Search for the cell housing the specified text and yield its (X, Y) center coordinate. 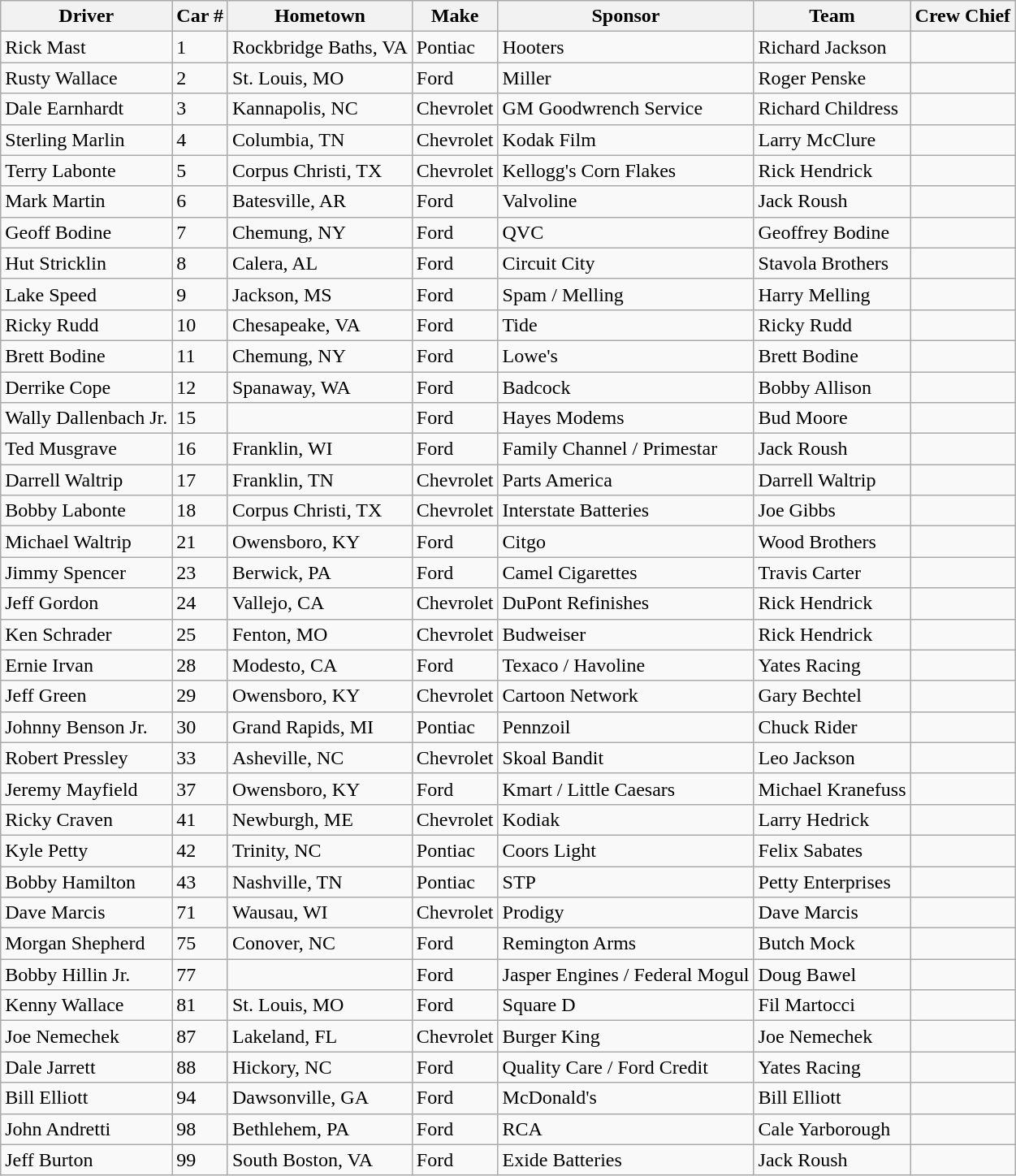
Robert Pressley (86, 758)
Cartoon Network (625, 696)
Kodak Film (625, 140)
Jimmy Spencer (86, 573)
7 (200, 232)
Cale Yarborough (832, 1129)
41 (200, 819)
Bobby Hamilton (86, 881)
Miller (625, 78)
Asheville, NC (320, 758)
11 (200, 356)
Pennzoil (625, 727)
Burger King (625, 1036)
Kmart / Little Caesars (625, 789)
McDonald's (625, 1098)
18 (200, 511)
Nashville, TN (320, 881)
Fil Martocci (832, 1005)
Joe Gibbs (832, 511)
Jackson, MS (320, 294)
81 (200, 1005)
Coors Light (625, 850)
94 (200, 1098)
16 (200, 449)
Modesto, CA (320, 665)
Jeremy Mayfield (86, 789)
98 (200, 1129)
Spanaway, WA (320, 387)
Budweiser (625, 634)
Kellogg's Corn Flakes (625, 171)
Camel Cigarettes (625, 573)
Newburgh, ME (320, 819)
Quality Care / Ford Credit (625, 1067)
Badcock (625, 387)
Chuck Rider (832, 727)
Exide Batteries (625, 1160)
Spam / Melling (625, 294)
Rusty Wallace (86, 78)
Richard Jackson (832, 47)
Texaco / Havoline (625, 665)
Conover, NC (320, 944)
Batesville, AR (320, 201)
Hickory, NC (320, 1067)
Make (455, 16)
Jeff Gordon (86, 603)
Hometown (320, 16)
Skoal Bandit (625, 758)
Kannapolis, NC (320, 109)
Ricky Craven (86, 819)
4 (200, 140)
Bud Moore (832, 418)
2 (200, 78)
Harry Melling (832, 294)
12 (200, 387)
Ted Musgrave (86, 449)
Citgo (625, 542)
10 (200, 325)
21 (200, 542)
Leo Jackson (832, 758)
Geoffrey Bodine (832, 232)
Sponsor (625, 16)
Grand Rapids, MI (320, 727)
Butch Mock (832, 944)
Michael Waltrip (86, 542)
25 (200, 634)
Hayes Modems (625, 418)
Derrike Cope (86, 387)
Mark Martin (86, 201)
Sterling Marlin (86, 140)
Ken Schrader (86, 634)
Felix Sabates (832, 850)
Vallejo, CA (320, 603)
Michael Kranefuss (832, 789)
Hut Stricklin (86, 263)
Fenton, MO (320, 634)
30 (200, 727)
Valvoline (625, 201)
Dawsonville, GA (320, 1098)
Jeff Green (86, 696)
Circuit City (625, 263)
29 (200, 696)
John Andretti (86, 1129)
Johnny Benson Jr. (86, 727)
24 (200, 603)
15 (200, 418)
Team (832, 16)
28 (200, 665)
Wally Dallenbach Jr. (86, 418)
Geoff Bodine (86, 232)
Berwick, PA (320, 573)
Hooters (625, 47)
1 (200, 47)
Jasper Engines / Federal Mogul (625, 975)
43 (200, 881)
6 (200, 201)
75 (200, 944)
3 (200, 109)
5 (200, 171)
Roger Penske (832, 78)
DuPont Refinishes (625, 603)
Lowe's (625, 356)
8 (200, 263)
Dale Jarrett (86, 1067)
Larry Hedrick (832, 819)
Remington Arms (625, 944)
Rockbridge Baths, VA (320, 47)
Ernie Irvan (86, 665)
Tide (625, 325)
99 (200, 1160)
Terry Labonte (86, 171)
Gary Bechtel (832, 696)
Calera, AL (320, 263)
9 (200, 294)
Interstate Batteries (625, 511)
Petty Enterprises (832, 881)
GM Goodwrench Service (625, 109)
QVC (625, 232)
Franklin, WI (320, 449)
17 (200, 480)
Rick Mast (86, 47)
Lake Speed (86, 294)
Wood Brothers (832, 542)
77 (200, 975)
Travis Carter (832, 573)
Square D (625, 1005)
Columbia, TN (320, 140)
Stavola Brothers (832, 263)
Franklin, TN (320, 480)
Richard Childress (832, 109)
Trinity, NC (320, 850)
Lakeland, FL (320, 1036)
South Boston, VA (320, 1160)
Dale Earnhardt (86, 109)
Bobby Labonte (86, 511)
Bobby Allison (832, 387)
Wausau, WI (320, 913)
Jeff Burton (86, 1160)
Prodigy (625, 913)
Driver (86, 16)
87 (200, 1036)
Morgan Shepherd (86, 944)
71 (200, 913)
Family Channel / Primestar (625, 449)
88 (200, 1067)
Crew Chief (963, 16)
Parts America (625, 480)
33 (200, 758)
Car # (200, 16)
42 (200, 850)
Kenny Wallace (86, 1005)
RCA (625, 1129)
37 (200, 789)
Larry McClure (832, 140)
STP (625, 881)
23 (200, 573)
Chesapeake, VA (320, 325)
Bethlehem, PA (320, 1129)
Doug Bawel (832, 975)
Kyle Petty (86, 850)
Kodiak (625, 819)
Bobby Hillin Jr. (86, 975)
